Extract the [x, y] coordinate from the center of the cell holding the provided text.  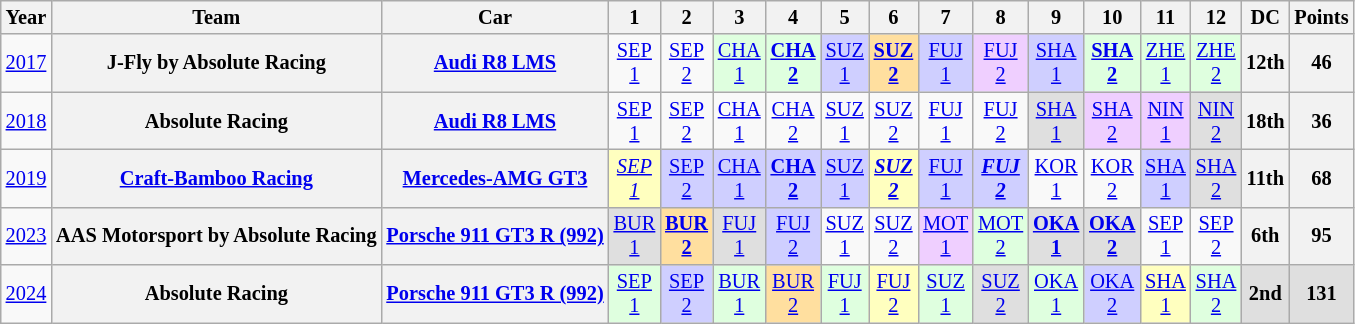
MOT2 [1000, 236]
DC [1265, 17]
Craft-Bamboo Racing [216, 178]
Points [1321, 17]
12 [1216, 17]
NIN1 [1165, 121]
Mercedes-AMG GT3 [494, 178]
8 [1000, 17]
Year [26, 17]
131 [1321, 294]
11th [1265, 178]
12th [1265, 63]
1 [635, 17]
9 [1056, 17]
36 [1321, 121]
4 [794, 17]
3 [740, 17]
7 [946, 17]
5 [845, 17]
2024 [26, 294]
18th [1265, 121]
2nd [1265, 294]
2023 [26, 236]
Car [494, 17]
ZHE2 [1216, 63]
NIN2 [1216, 121]
2019 [26, 178]
J-Fly by Absolute Racing [216, 63]
10 [1112, 17]
2018 [26, 121]
AAS Motorsport by Absolute Racing [216, 236]
2 [686, 17]
6 [894, 17]
KOR1 [1056, 178]
Team [216, 17]
ZHE1 [1165, 63]
MOT1 [946, 236]
68 [1321, 178]
2017 [26, 63]
KOR2 [1112, 178]
11 [1165, 17]
6th [1265, 236]
46 [1321, 63]
95 [1321, 236]
